Scan for the cell matching the given text and deliver its [X, Y] coordinate at center. 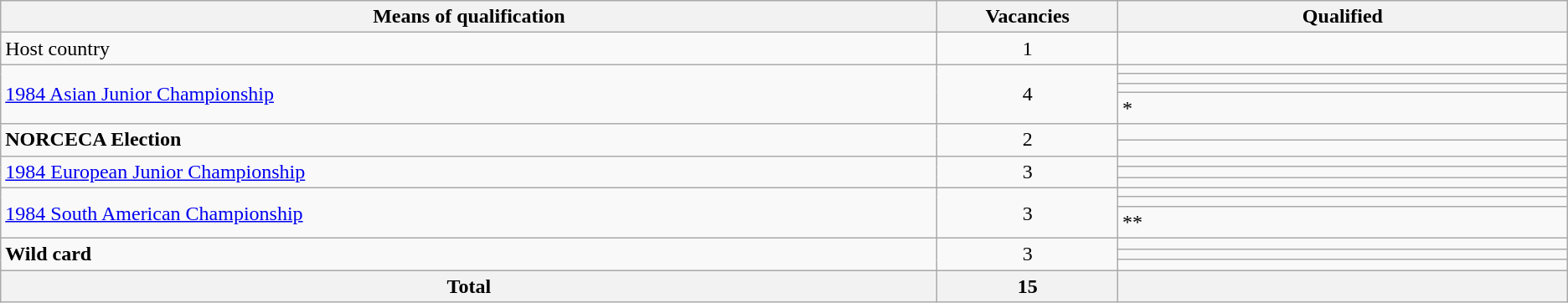
Means of qualification [469, 17]
Wild card [469, 254]
** [1344, 222]
1984 European Junior Championship [469, 172]
* [1344, 108]
2 [1028, 140]
Total [469, 285]
4 [1028, 94]
15 [1028, 285]
Vacancies [1028, 17]
Host country [469, 49]
1984 South American Championship [469, 213]
1 [1028, 49]
1984 Asian Junior Championship [469, 94]
Qualified [1344, 17]
NORCECA Election [469, 140]
